Return [X, Y] of the center of cell containing provided text 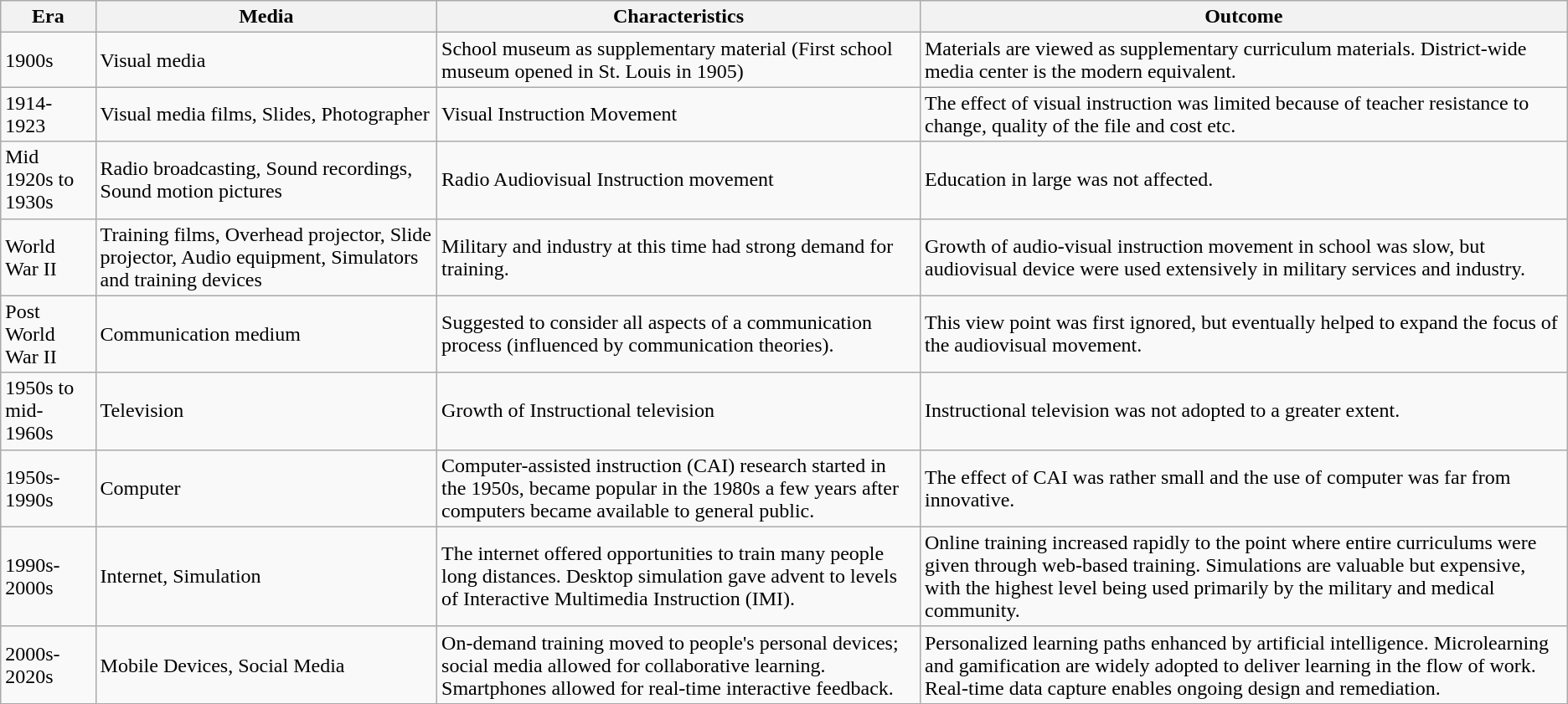
2000s-2020s [49, 665]
Growth of audio-visual instruction movement in school was slow, but audiovisual device were used extensively in military services and industry. [1243, 257]
1914-1923 [49, 114]
Visual media [266, 60]
Visual Instruction Movement [678, 114]
Characteristics [678, 17]
Television [266, 411]
Mobile Devices, Social Media [266, 665]
The effect of CAI was rather small and the use of computer was far from innovative. [1243, 488]
Era [49, 17]
Instructional television was not adopted to a greater extent. [1243, 411]
1950s to mid-1960s [49, 411]
Education in large was not affected. [1243, 180]
1990s-2000s [49, 576]
Suggested to consider all aspects of a communication process (influenced by communication theories). [678, 334]
Communication medium [266, 334]
World War II [49, 257]
Internet, Simulation [266, 576]
Growth of Instructional television [678, 411]
The effect of visual instruction was limited because of teacher resistance to change, quality of the file and cost etc. [1243, 114]
Materials are viewed as supplementary curriculum materials. District-wide media center is the modern equivalent. [1243, 60]
School museum as supplementary material (First school museum opened in St. Louis in 1905) [678, 60]
Mid 1920s to 1930s [49, 180]
Radio Audiovisual Instruction movement [678, 180]
1950s-1990s [49, 488]
Media [266, 17]
Training films, Overhead projector, Slide projector, Audio equipment, Simulators and training devices [266, 257]
Outcome [1243, 17]
1900s [49, 60]
Military and industry at this time had strong demand for training. [678, 257]
Post World War II [49, 334]
Computer [266, 488]
Radio broadcasting, Sound recordings, Sound motion pictures [266, 180]
Visual media films, Slides, Photographer [266, 114]
This view point was first ignored, but eventually helped to expand the focus of the audiovisual movement. [1243, 334]
